Identify which cell holds the provided text, then report its (x, y) central coordinate. 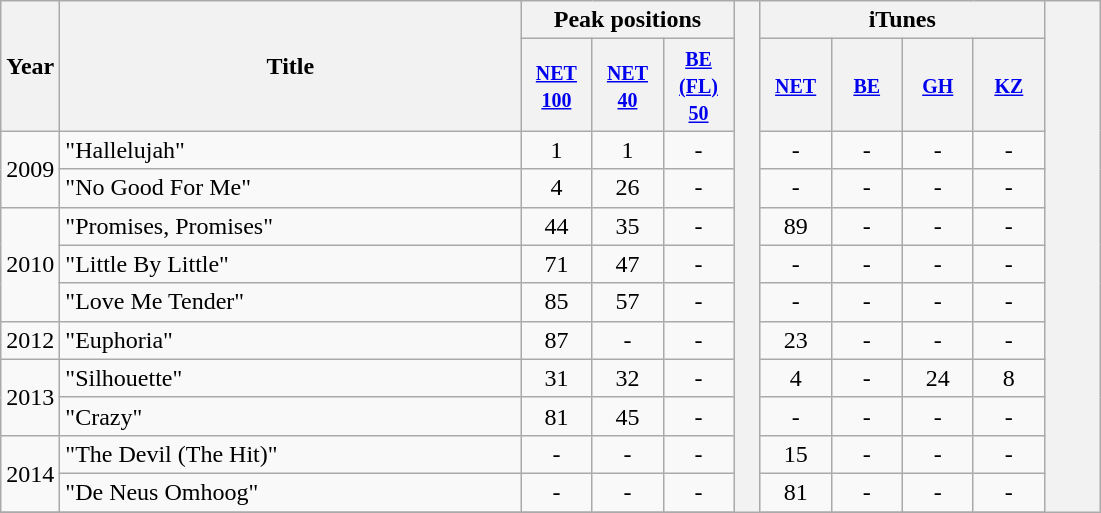
2013 (30, 397)
24 (938, 378)
NET 40 (628, 85)
44 (556, 226)
"Silhouette" (290, 378)
Year (30, 66)
BE (FL) 50 (698, 85)
23 (796, 340)
"Promises, Promises" (290, 226)
"Euphoria" (290, 340)
31 (556, 378)
"The Devil (The Hit)" (290, 454)
71 (556, 264)
32 (628, 378)
"Hallelujah" (290, 150)
Peak positions (628, 20)
15 (796, 454)
45 (628, 416)
iTunes (902, 20)
47 (628, 264)
8 (1008, 378)
"Little By Little" (290, 264)
2009 (30, 169)
"De Neus Omhoog" (290, 492)
"No Good For Me" (290, 188)
NET (796, 85)
"Crazy" (290, 416)
2012 (30, 340)
NET 100 (556, 85)
BE (866, 85)
89 (796, 226)
KZ (1008, 85)
"Love Me Tender" (290, 302)
57 (628, 302)
GH (938, 85)
26 (628, 188)
2010 (30, 264)
87 (556, 340)
2014 (30, 473)
35 (628, 226)
85 (556, 302)
Title (290, 66)
